Capture the cell that displays the provided text and extract its (x, y) central coordinate. 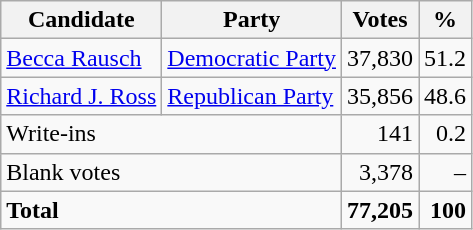
37,830 (380, 58)
Write-ins (172, 134)
Votes (380, 20)
Blank votes (172, 172)
77,205 (380, 210)
Total (172, 210)
100 (446, 210)
Becca Rausch (82, 58)
3,378 (380, 172)
Candidate (82, 20)
48.6 (446, 96)
0.2 (446, 134)
Party (252, 20)
51.2 (446, 58)
% (446, 20)
35,856 (380, 96)
– (446, 172)
141 (380, 134)
Republican Party (252, 96)
Richard J. Ross (82, 96)
Democratic Party (252, 58)
